Identify which cell holds the provided text, then report its [X, Y] central coordinate. 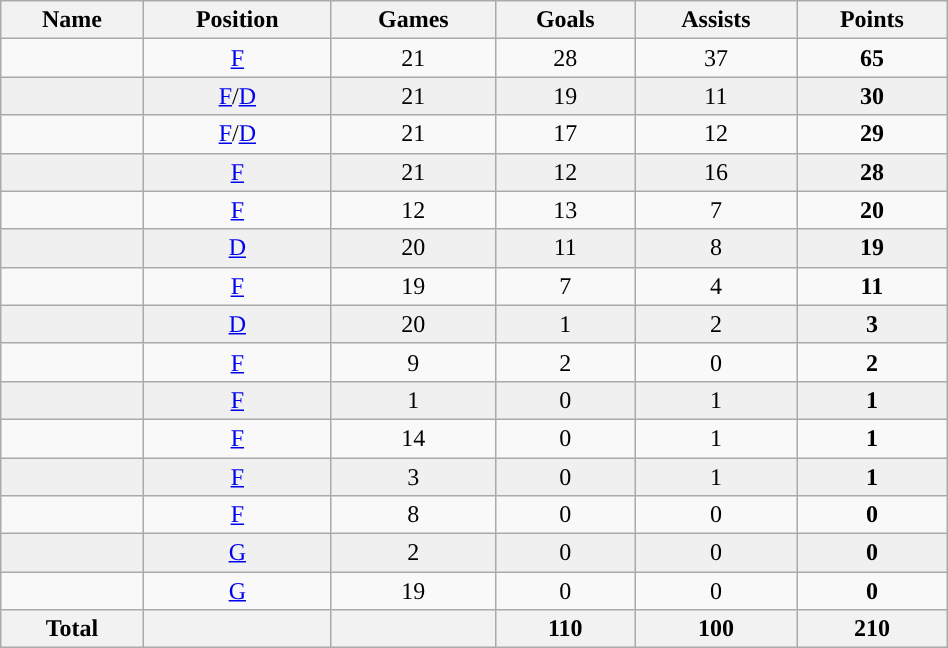
Assists [716, 20]
Games [413, 20]
4 [716, 286]
14 [413, 438]
29 [872, 134]
37 [716, 58]
110 [565, 629]
13 [565, 210]
65 [872, 58]
Position [237, 20]
9 [413, 362]
Name [72, 20]
Points [872, 20]
Goals [565, 20]
17 [565, 134]
100 [716, 629]
16 [716, 172]
210 [872, 629]
Total [72, 629]
30 [872, 96]
